Detect which cell encompasses the target text, then output its [X, Y] center coordinate. 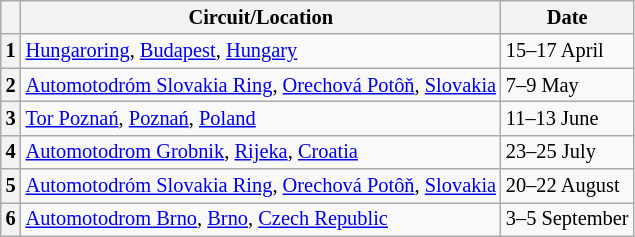
3 [11, 118]
5 [11, 186]
6 [11, 219]
2 [11, 85]
15–17 April [568, 51]
Automotodrom Grobnik, Rijeka, Croatia [261, 152]
3–5 September [568, 219]
11–13 June [568, 118]
Circuit/Location [261, 17]
Automotodrom Brno, Brno, Czech Republic [261, 219]
4 [11, 152]
Tor Poznań, Poznań, Poland [261, 118]
7–9 May [568, 85]
20–22 August [568, 186]
Hungaroring, Budapest, Hungary [261, 51]
Date [568, 17]
23–25 July [568, 152]
1 [11, 51]
